Find where the given text appears and provide that cell's center as (X, Y) coordinate. 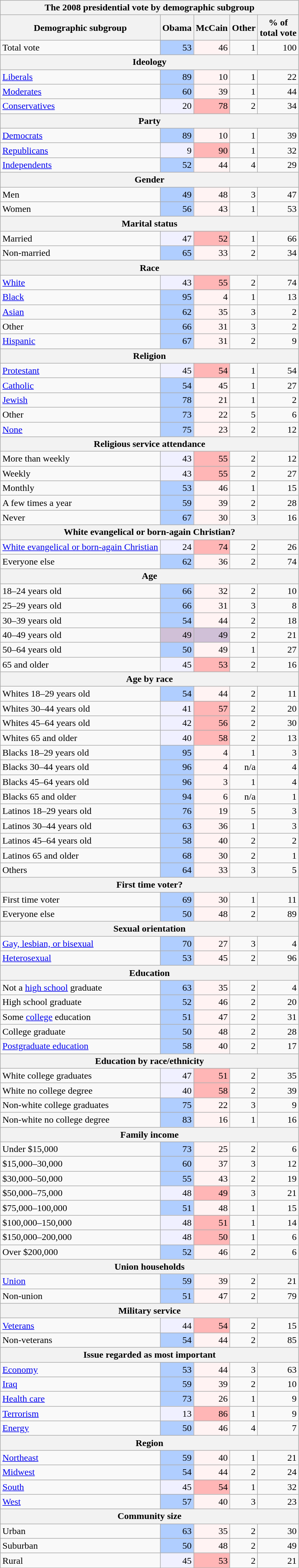
Midwest (80, 1472)
79 (278, 1296)
Catholic (80, 385)
Non-white no college degree (80, 1120)
Gender (149, 179)
17 (278, 1046)
South (80, 1487)
29 (278, 165)
Gay, lesbian, or bisexual (80, 944)
86 (212, 1414)
90 (212, 150)
Northeast (80, 1458)
Latinos 30–44 years old (80, 826)
Total vote (80, 47)
Urban (80, 1531)
Some college education (80, 1017)
Democrats (80, 135)
Conservatives (80, 106)
65 and older (80, 664)
Union (80, 1281)
Non-union (80, 1296)
64 (177, 870)
Blacks 45–64 years old (80, 782)
Age by race (149, 679)
White college graduates (80, 1076)
Under $15,000 (80, 1149)
65 (177, 253)
First time voter? (149, 885)
Religion (149, 356)
Sexual orientation (149, 929)
Republicans (80, 150)
A few times a year (80, 503)
Suburban (80, 1546)
69 (177, 900)
$15,000–30,000 (80, 1164)
18–24 years old (80, 591)
7 (278, 1428)
Others (80, 870)
$150,000–200,000 (80, 1237)
Asian (80, 312)
94 (177, 797)
8 (278, 606)
83 (177, 1120)
Education by race/ethnicity (149, 1061)
Iraq (80, 1384)
First time voter (80, 900)
Non-married (80, 253)
Community size (149, 1516)
70 (177, 944)
Over $200,000 (80, 1252)
Veterans (80, 1325)
85 (278, 1340)
50–64 years old (80, 650)
42 (177, 723)
Whites 30–44 years old (80, 709)
Weekly (80, 474)
Men (80, 194)
Latinos 65 and older (80, 855)
Issue regarded as most important (149, 1355)
Latinos 45–64 years old (80, 841)
More than weekly (80, 459)
Education (149, 973)
High school graduate (80, 1002)
Energy (80, 1428)
Obama (177, 28)
Blacks 65 and older (80, 797)
The 2008 presidential vote by demographic subgroup (149, 8)
Health care (80, 1399)
McCain (212, 28)
Black (80, 297)
Postgraduate education (80, 1046)
Military service (149, 1311)
Family income (149, 1134)
Moderates (80, 91)
Rural (80, 1560)
Marital status (149, 224)
White no college degree (80, 1090)
Not a high school graduate (80, 988)
30–39 years old (80, 620)
White evangelical or born-again Christian? (149, 532)
Age (149, 576)
Union households (149, 1267)
100 (278, 47)
$100,000–150,000 (80, 1223)
Independents (80, 165)
Blacks 30–44 years old (80, 767)
Whites 45–64 years old (80, 723)
Non-veterans (80, 1340)
Women (80, 209)
Liberals (80, 77)
Married (80, 238)
% oftotal vote (278, 28)
37 (212, 1164)
Protestant (80, 370)
Monthly (80, 488)
Economy (80, 1370)
Never (80, 518)
Latinos 18–29 years old (80, 811)
Ideology (149, 62)
76 (177, 811)
None (80, 430)
Heterosexual (80, 958)
$50,000–75,000 (80, 1193)
Demographic subgroup (80, 28)
Region (149, 1443)
Blacks 18–29 years old (80, 753)
Terrorism (80, 1414)
18 (278, 620)
Jewish (80, 400)
Race (149, 268)
40–49 years old (80, 635)
Religious service attendance (149, 444)
$30,000–50,000 (80, 1179)
41 (177, 709)
Hispanic (80, 341)
Whites 18–29 years old (80, 694)
25 (212, 1149)
College graduate (80, 1032)
14 (278, 1223)
25–29 years old (80, 606)
Party (149, 121)
$75,000–100,000 (80, 1208)
White (80, 282)
West (80, 1502)
Whites 65 and older (80, 738)
68 (177, 855)
Non-white college graduates (80, 1105)
White evangelical or born-again Christian (80, 547)
